Find where the given text appears and provide that cell's center as [x, y] coordinate. 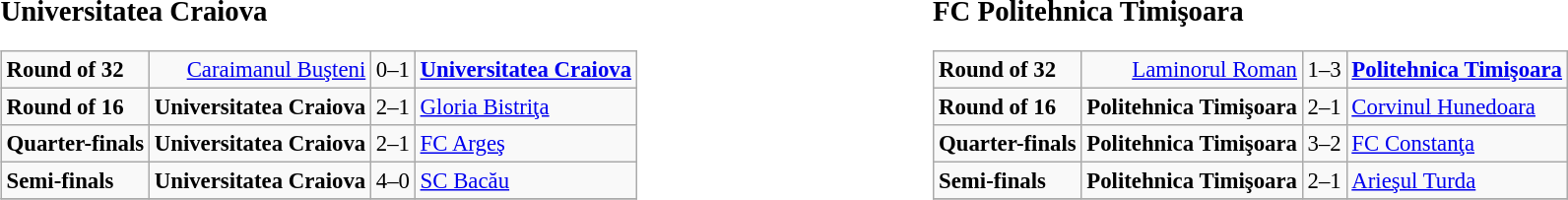
Corvinul Hunedoara [1457, 107]
Caraimanul Buşteni [260, 70]
3–2 [1324, 144]
Gloria Bistriţa [526, 107]
4–0 [394, 181]
1–3 [1324, 70]
Laminorul Roman [1192, 70]
0–1 [394, 70]
FC Argeş [526, 144]
Arieşul Turda [1457, 181]
FC Constanţa [1457, 144]
SC Bacău [526, 181]
